Pinpoint the cell where the given text exists, returning its (x, y) midpoint coordinate. 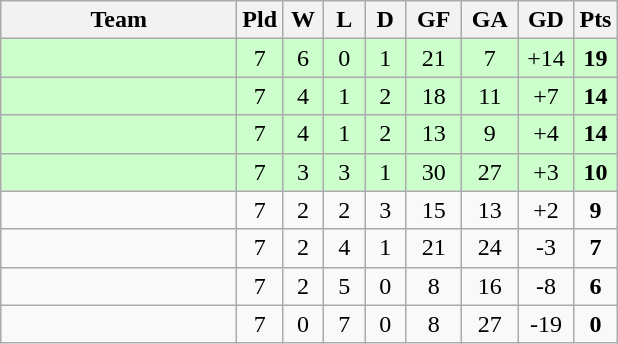
+3 (546, 172)
W (304, 20)
+2 (546, 210)
+7 (546, 96)
15 (434, 210)
Pts (596, 20)
D (386, 20)
Team (119, 20)
-8 (546, 286)
Pld (260, 20)
GD (546, 20)
5 (344, 286)
30 (434, 172)
+14 (546, 58)
16 (490, 286)
GA (490, 20)
L (344, 20)
GF (434, 20)
19 (596, 58)
18 (434, 96)
+4 (546, 134)
-3 (546, 248)
11 (490, 96)
24 (490, 248)
-19 (546, 324)
10 (596, 172)
